Return the [X, Y] coordinate for the center point of the cell that contains the specified text.  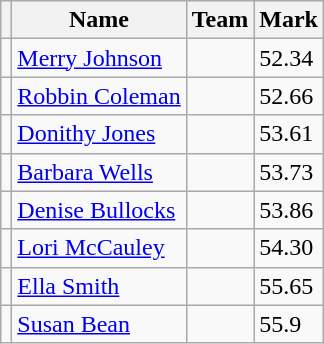
53.61 [289, 134]
Susan Bean [99, 324]
Robbin Coleman [99, 96]
Name [99, 20]
53.73 [289, 172]
54.30 [289, 248]
Merry Johnson [99, 58]
Lori McCauley [99, 248]
Team [220, 20]
55.65 [289, 286]
Donithy Jones [99, 134]
52.66 [289, 96]
Ella Smith [99, 286]
Mark [289, 20]
Denise Bullocks [99, 210]
53.86 [289, 210]
Barbara Wells [99, 172]
52.34 [289, 58]
55.9 [289, 324]
